Return the [x, y] coordinate for the center point of the cell that contains the specified text.  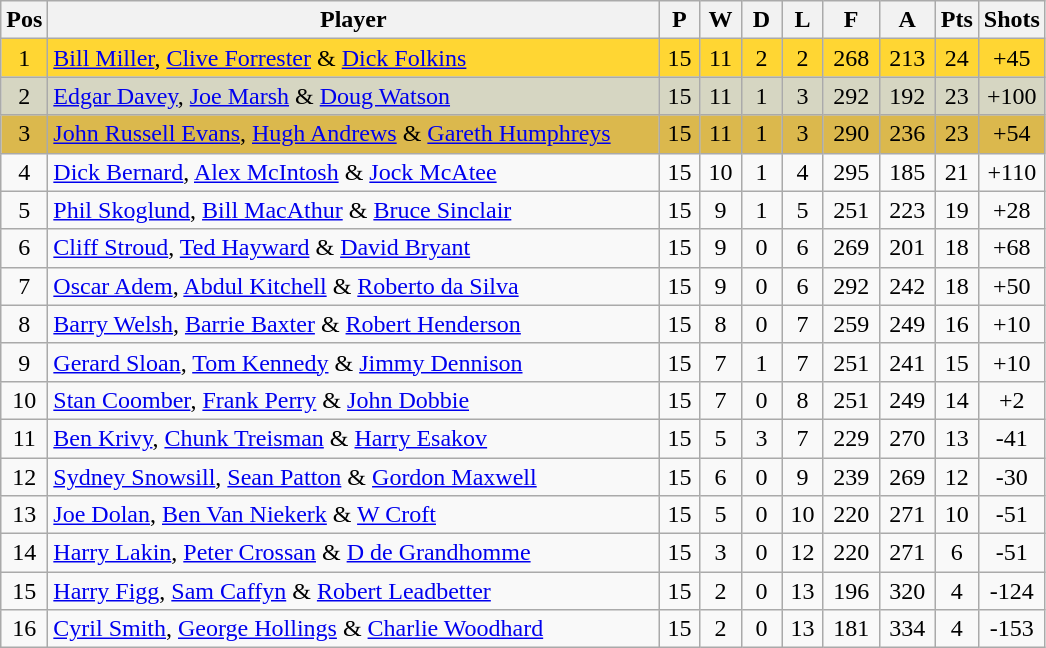
239 [851, 477]
Shots [1012, 20]
-30 [1012, 477]
290 [851, 134]
-124 [1012, 591]
Harry Lakin, Peter Crossan & D de Grandhomme [354, 553]
+110 [1012, 172]
Cliff Stroud, Ted Hayward & David Bryant [354, 248]
334 [907, 629]
259 [851, 324]
Barry Welsh, Barrie Baxter & Robert Henderson [354, 324]
Stan Coomber, Frank Perry & John Dobbie [354, 400]
L [802, 20]
223 [907, 210]
D [762, 20]
181 [851, 629]
213 [907, 58]
196 [851, 591]
+68 [1012, 248]
-41 [1012, 438]
185 [907, 172]
236 [907, 134]
242 [907, 286]
+50 [1012, 286]
Bill Miller, Clive Forrester & Dick Folkins [354, 58]
Ben Krivy, Chunk Treisman & Harry Esakov [354, 438]
21 [956, 172]
241 [907, 362]
John Russell Evans, Hugh Andrews & Gareth Humphreys [354, 134]
Cyril Smith, George Hollings & Charlie Woodhard [354, 629]
F [851, 20]
Harry Figg, Sam Caffyn & Robert Leadbetter [354, 591]
Pos [24, 20]
+2 [1012, 400]
Joe Dolan, Ben Van Niekerk & W Croft [354, 515]
Sydney Snowsill, Sean Patton & Gordon Maxwell [354, 477]
-153 [1012, 629]
+100 [1012, 96]
Player [354, 20]
+54 [1012, 134]
201 [907, 248]
268 [851, 58]
Edgar Davey, Joe Marsh & Doug Watson [354, 96]
Oscar Adem, Abdul Kitchell & Roberto da Silva [354, 286]
Dick Bernard, Alex McIntosh & Jock McAtee [354, 172]
Gerard Sloan, Tom Kennedy & Jimmy Dennison [354, 362]
P [680, 20]
229 [851, 438]
270 [907, 438]
24 [956, 58]
19 [956, 210]
295 [851, 172]
+45 [1012, 58]
W [720, 20]
Pts [956, 20]
+28 [1012, 210]
192 [907, 96]
A [907, 20]
Phil Skoglund, Bill MacAthur & Bruce Sinclair [354, 210]
320 [907, 591]
